Search for the cell housing the specified text and yield its (X, Y) center coordinate. 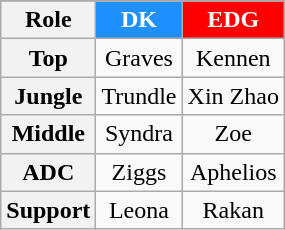
Middle (48, 134)
Support (48, 210)
Syndra (139, 134)
Role (48, 20)
Zoe (233, 134)
Aphelios (233, 172)
Xin Zhao (233, 96)
Rakan (233, 210)
ADC (48, 172)
EDG (233, 20)
Trundle (139, 96)
Top (48, 58)
Leona (139, 210)
Ziggs (139, 172)
Graves (139, 58)
Jungle (48, 96)
DK (139, 20)
Kennen (233, 58)
